Return [X, Y] of the center of cell containing provided text 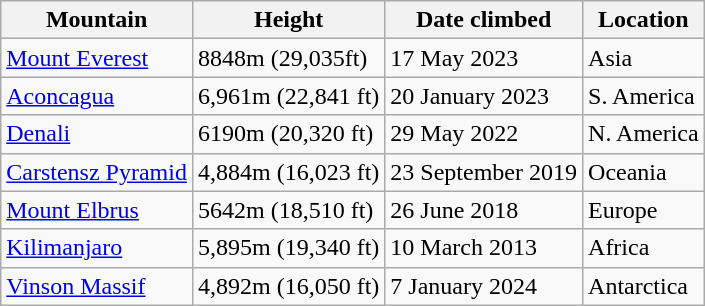
S. America [644, 96]
7 January 2024 [484, 286]
8848m (29,035ft) [288, 58]
23 September 2019 [484, 172]
20 January 2023 [484, 96]
6,961m (22,841 ft) [288, 96]
17 May 2023 [484, 58]
Mount Everest [97, 58]
Height [288, 20]
Vinson Massif [97, 286]
Date climbed [484, 20]
Africa [644, 248]
Aconcagua [97, 96]
Kilimanjaro [97, 248]
Location [644, 20]
Asia [644, 58]
10 March 2013 [484, 248]
Mountain [97, 20]
N. America [644, 134]
Oceania [644, 172]
5,895m (19,340 ft) [288, 248]
5642m (18,510 ft) [288, 210]
4,892m (16,050 ft) [288, 286]
6190m (20,320 ft) [288, 134]
Mount Elbrus [97, 210]
29 May 2022 [484, 134]
Carstensz Pyramid [97, 172]
Denali [97, 134]
4,884m (16,023 ft) [288, 172]
Europe [644, 210]
26 June 2018 [484, 210]
Antarctica [644, 286]
